Output the [x, y] coordinate of the center of the cell containing the given text.  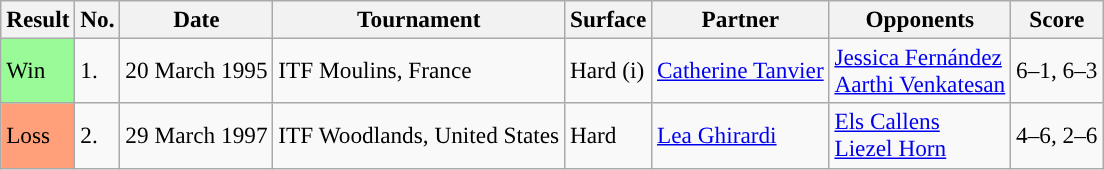
ITF Woodlands, United States [419, 136]
Result [38, 19]
Tournament [419, 19]
Partner [740, 19]
Hard [608, 136]
ITF Moulins, France [419, 70]
Surface [608, 19]
No. [98, 19]
Win [38, 70]
20 March 1995 [196, 70]
Opponents [920, 19]
1. [98, 70]
4–6, 2–6 [1057, 136]
Score [1057, 19]
Jessica Fernández Aarthi Venkatesan [920, 70]
6–1, 6–3 [1057, 70]
Loss [38, 136]
29 March 1997 [196, 136]
Lea Ghirardi [740, 136]
Hard (i) [608, 70]
Catherine Tanvier [740, 70]
Els Callens Liezel Horn [920, 136]
Date [196, 19]
2. [98, 136]
